From the cell containing the given text, extract its center point as (x, y) coordinate. 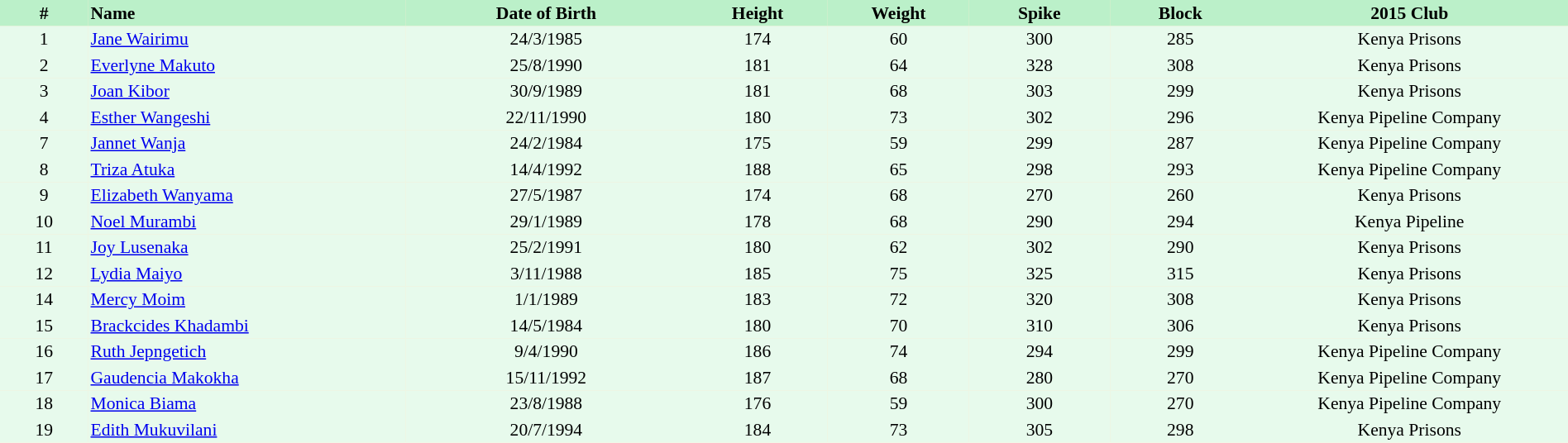
1/1/1989 (546, 299)
4 (44, 117)
178 (758, 221)
9 (44, 195)
11 (44, 248)
175 (758, 144)
8 (44, 169)
184 (758, 430)
183 (758, 299)
296 (1180, 117)
293 (1180, 169)
Spike (1040, 13)
Monica Biama (246, 403)
188 (758, 169)
Name (246, 13)
285 (1180, 40)
30/9/1989 (546, 91)
1 (44, 40)
Kenya Pipeline (1409, 221)
187 (758, 378)
Noel Murambi (246, 221)
18 (44, 403)
Joan Kibor (246, 91)
14/4/1992 (546, 169)
Height (758, 13)
310 (1040, 326)
2 (44, 65)
7 (44, 144)
14/5/1984 (546, 326)
2015 Club (1409, 13)
72 (898, 299)
62 (898, 248)
9/4/1990 (546, 352)
60 (898, 40)
Esther Wangeshi (246, 117)
328 (1040, 65)
Brackcides Khadambi (246, 326)
Edith Mukuvilani (246, 430)
15/11/1992 (546, 378)
305 (1040, 430)
23/8/1988 (546, 403)
Mercy Moim (246, 299)
20/7/1994 (546, 430)
Gaudencia Makokha (246, 378)
15 (44, 326)
Jannet Wanja (246, 144)
29/1/1989 (546, 221)
3 (44, 91)
287 (1180, 144)
Block (1180, 13)
320 (1040, 299)
Jane Wairimu (246, 40)
Date of Birth (546, 13)
16 (44, 352)
19 (44, 430)
Joy Lusenaka (246, 248)
303 (1040, 91)
325 (1040, 274)
25/8/1990 (546, 65)
# (44, 13)
74 (898, 352)
306 (1180, 326)
75 (898, 274)
186 (758, 352)
260 (1180, 195)
12 (44, 274)
Weight (898, 13)
280 (1040, 378)
27/5/1987 (546, 195)
315 (1180, 274)
65 (898, 169)
22/11/1990 (546, 117)
14 (44, 299)
Elizabeth Wanyama (246, 195)
70 (898, 326)
Ruth Jepngetich (246, 352)
Everlyne Makuto (246, 65)
185 (758, 274)
64 (898, 65)
24/2/1984 (546, 144)
24/3/1985 (546, 40)
10 (44, 221)
3/11/1988 (546, 274)
Lydia Maiyo (246, 274)
Triza Atuka (246, 169)
17 (44, 378)
25/2/1991 (546, 248)
176 (758, 403)
